Extract the (X, Y) coordinate from the center of the cell holding the provided text.  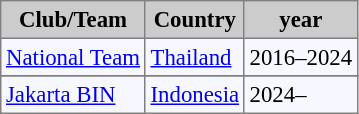
Jakarta BIN (74, 95)
2024– (300, 95)
2016–2024 (300, 57)
National Team (74, 57)
Indonesia (194, 95)
Thailand (194, 57)
Country (194, 20)
year (300, 20)
Club/Team (74, 20)
